Return the (x, y) coordinate for the center point of the cell that contains the specified text.  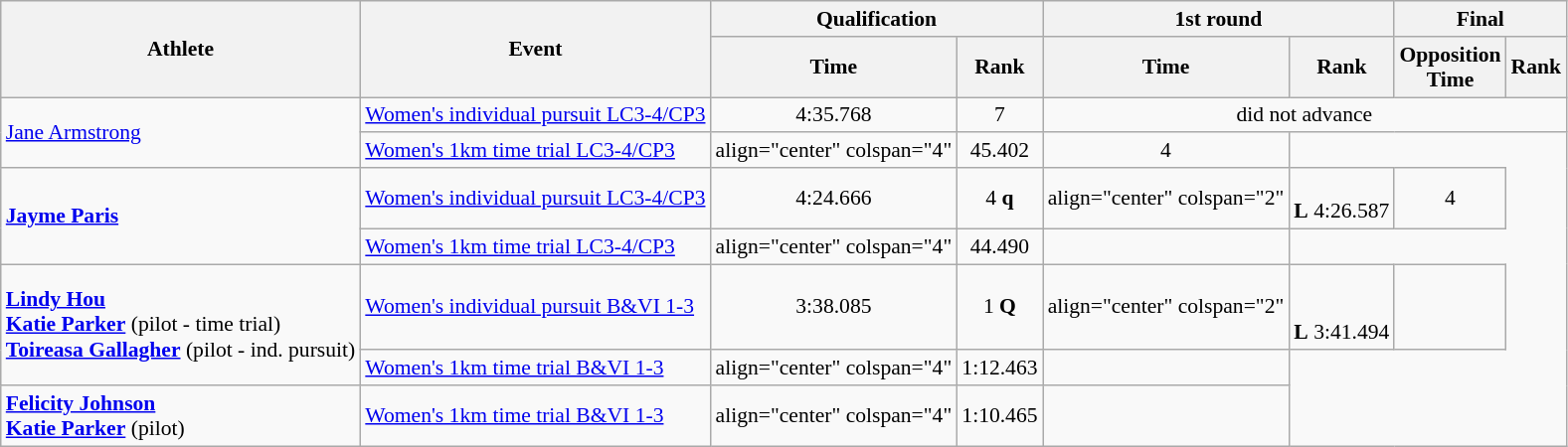
Jane Armstrong (181, 133)
Lindy Hou Katie Parker (pilot - time trial) Toireasa Gallagher (pilot - ind. pursuit) (181, 325)
Felicity Johnson Katie Parker (pilot) (181, 415)
did not advance (1305, 115)
Athlete (181, 50)
45.402 (999, 151)
Final (1480, 19)
44.490 (999, 246)
1 Q (999, 308)
4:24.666 (834, 199)
7 (999, 115)
OppositionTime (1450, 68)
Event (535, 50)
4 q (999, 199)
4:35.768 (834, 115)
1:12.463 (999, 369)
Women's individual pursuit B&VI 1-3 (535, 308)
3:38.085 (834, 308)
1:10.465 (999, 415)
1st round (1219, 19)
Jayme Paris (181, 217)
L 3:41.494 (1341, 308)
Qualification (877, 19)
L 4:26.587 (1341, 199)
